Search for the cell housing the specified text and yield its (x, y) center coordinate. 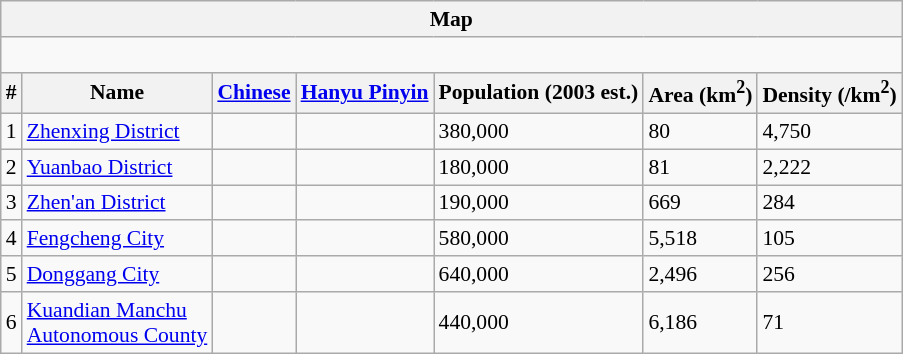
2,496 (700, 274)
81 (700, 167)
Kuandian ManchuAutonomous County (118, 322)
640,000 (539, 274)
1 (12, 132)
Density (/km2) (829, 92)
669 (700, 203)
Area (km2) (700, 92)
6,186 (700, 322)
2,222 (829, 167)
Zhen'an District (118, 203)
6 (12, 322)
190,000 (539, 203)
Name (118, 92)
380,000 (539, 132)
180,000 (539, 167)
5,518 (700, 239)
80 (700, 132)
Population (2003 est.) (539, 92)
4,750 (829, 132)
105 (829, 239)
580,000 (539, 239)
284 (829, 203)
4 (12, 239)
71 (829, 322)
Map (452, 19)
440,000 (539, 322)
5 (12, 274)
3 (12, 203)
2 (12, 167)
Zhenxing District (118, 132)
Donggang City (118, 274)
# (12, 92)
256 (829, 274)
Hanyu Pinyin (365, 92)
Yuanbao District (118, 167)
Fengcheng City (118, 239)
Chinese (254, 92)
